Search for the cell housing the specified text and yield its [x, y] center coordinate. 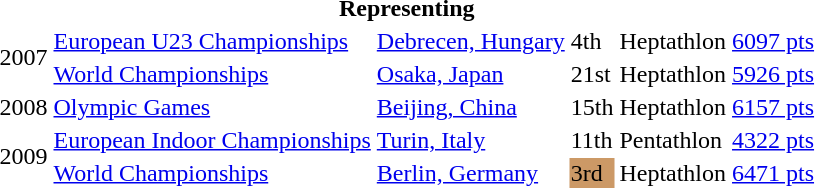
Turin, Italy [470, 140]
Debrecen, Hungary [470, 41]
European Indoor Championships [212, 140]
Osaka, Japan [470, 74]
Olympic Games [212, 107]
European U23 Championships [212, 41]
3rd [592, 173]
11th [592, 140]
Berlin, Germany [470, 173]
21st [592, 74]
Pentathlon [673, 140]
4th [592, 41]
Beijing, China [470, 107]
15th [592, 107]
